Locate the cell with the specified text and output its [X, Y] center coordinate. 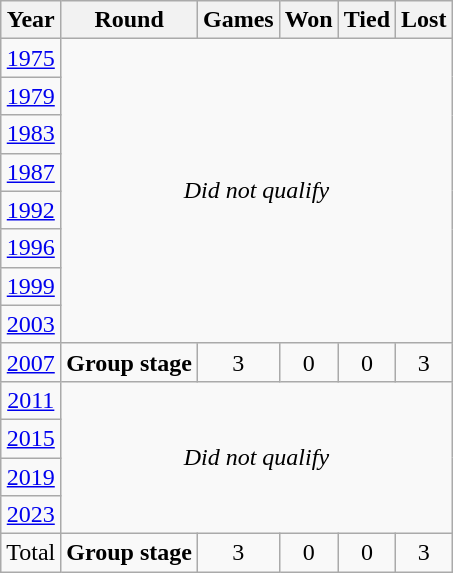
2023 [31, 515]
2019 [31, 477]
1992 [31, 210]
1996 [31, 248]
Tied [366, 20]
Round [130, 20]
2007 [31, 362]
2011 [31, 400]
Year [31, 20]
1999 [31, 286]
Won [308, 20]
Games [238, 20]
1975 [31, 58]
2015 [31, 438]
1979 [31, 96]
Lost [424, 20]
1987 [31, 172]
2003 [31, 324]
1983 [31, 134]
Total [31, 553]
